Return the [X, Y] coordinate for the center point of the cell that contains the specified text.  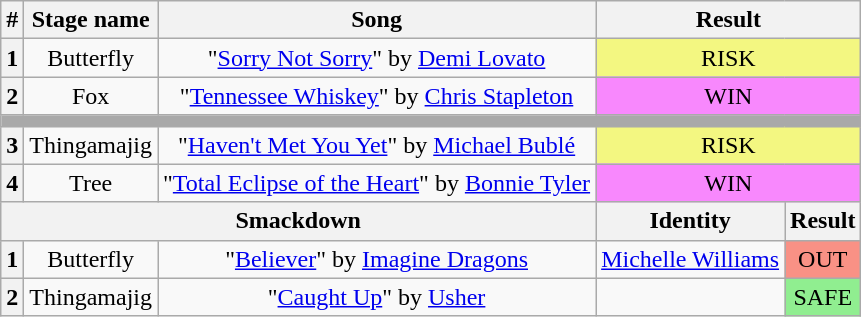
# [12, 20]
"Believer" by Imagine Dragons [377, 259]
OUT [823, 259]
Song [377, 20]
Smackdown [298, 221]
Identity [690, 221]
Tree [91, 183]
"Tennessee Whiskey" by Chris Stapleton [377, 96]
Stage name [91, 20]
3 [12, 145]
Michelle Williams [690, 259]
SAFE [823, 297]
"Total Eclipse of the Heart" by Bonnie Tyler [377, 183]
Fox [91, 96]
4 [12, 183]
"Sorry Not Sorry" by Demi Lovato [377, 58]
"Haven't Met You Yet" by Michael Bublé [377, 145]
"Caught Up" by Usher [377, 297]
